Extract the [X, Y] coordinate from the center of the cell holding the provided text.  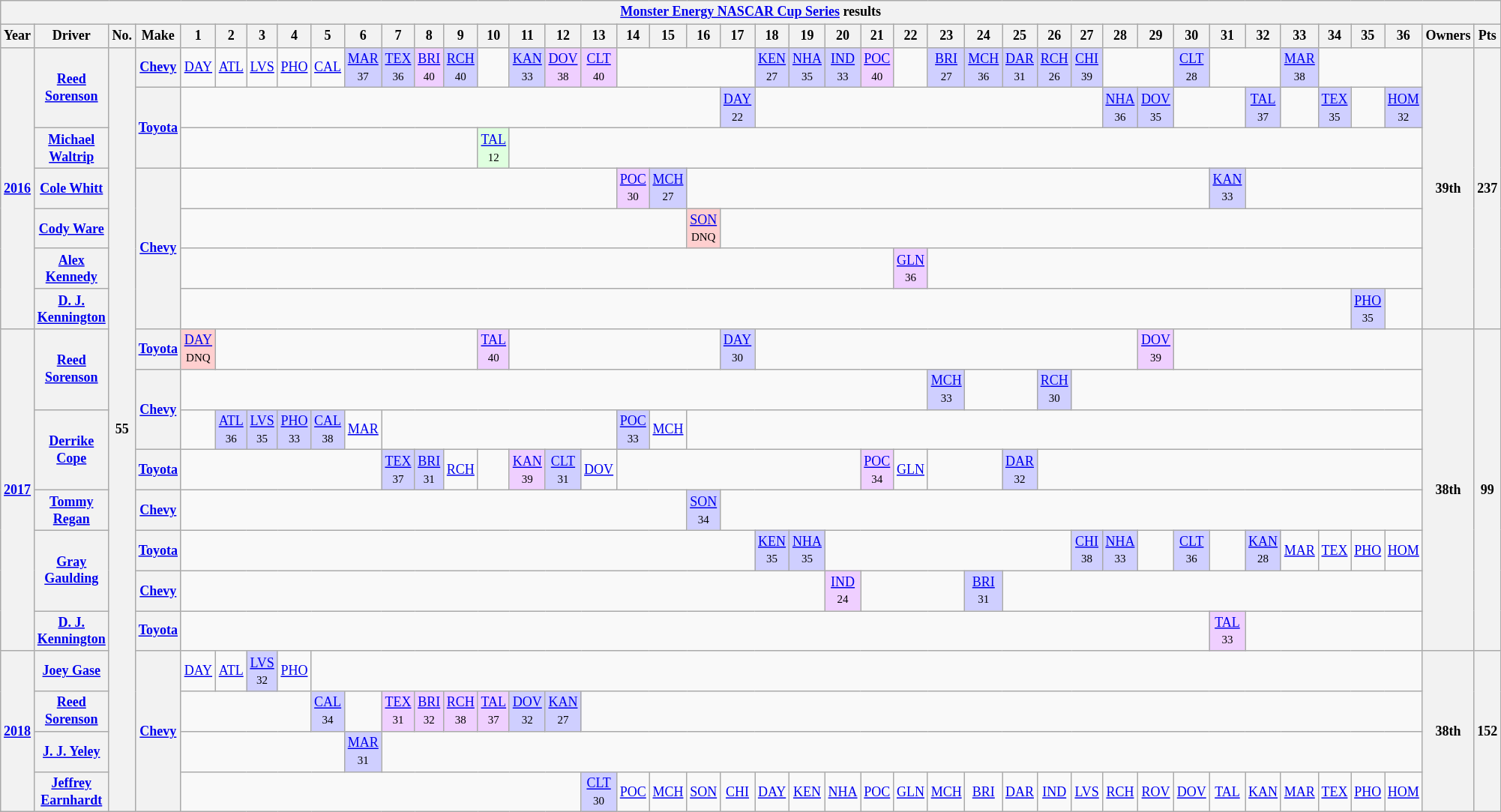
Owners [1449, 36]
Pts [1488, 36]
RCH40 [460, 67]
CLT36 [1191, 550]
NHA36 [1120, 108]
CAL [328, 67]
SONDNQ [703, 229]
TEX37 [398, 470]
19 [807, 36]
BRI32 [429, 712]
IND33 [843, 67]
Driver [71, 36]
10 [493, 36]
Michael Waltrip [71, 148]
3 [262, 36]
GLN36 [911, 268]
TEX35 [1335, 108]
POC40 [877, 67]
2017 [18, 490]
KEN27 [772, 67]
8 [429, 36]
12 [563, 36]
POC33 [633, 430]
Cole Whitt [71, 188]
DOV38 [563, 67]
TEX36 [398, 67]
152 [1488, 732]
Jeffrey Earnhardt [71, 792]
MAR38 [1299, 67]
2018 [18, 732]
99 [1488, 490]
20 [843, 36]
Year [18, 36]
KAN28 [1263, 550]
11 [527, 36]
34 [1335, 36]
DOV32 [527, 712]
4 [294, 36]
36 [1404, 36]
KAN [1263, 792]
CLT40 [599, 67]
POC30 [633, 188]
SON [703, 792]
DOV39 [1156, 349]
25 [1020, 36]
237 [1488, 188]
DAYDNQ [198, 349]
PHO35 [1368, 309]
PHO33 [294, 430]
HOM32 [1404, 108]
CLT31 [563, 470]
DAR31 [1020, 67]
J. J. Yeley [71, 752]
CHI38 [1087, 550]
IND [1054, 792]
16 [703, 36]
55 [121, 430]
BRI40 [429, 67]
No. [121, 36]
MAR37 [363, 67]
SON34 [703, 510]
18 [772, 36]
DAR [1020, 792]
KEN [807, 792]
14 [633, 36]
CHI [738, 792]
KEN35 [772, 550]
22 [911, 36]
MAR31 [363, 752]
KAN39 [527, 470]
Derrike Cope [71, 450]
CAL38 [328, 430]
TAL12 [493, 148]
RCH38 [460, 712]
29 [1156, 36]
TEX31 [398, 712]
6 [363, 36]
2016 [18, 188]
ATL36 [231, 430]
Joey Gase [71, 671]
LVS32 [262, 671]
30 [1191, 36]
MCH36 [984, 67]
35 [1368, 36]
28 [1120, 36]
21 [877, 36]
33 [1299, 36]
CAL34 [328, 712]
9 [460, 36]
Gray Gaulding [71, 570]
MCH27 [668, 188]
DAR32 [1020, 470]
MCH33 [946, 389]
39th [1449, 188]
TAL [1227, 792]
TAL40 [493, 349]
DAY30 [738, 349]
2 [231, 36]
Tommy Regan [71, 510]
Alex Kennedy [71, 268]
31 [1227, 36]
17 [738, 36]
DOV35 [1156, 108]
24 [984, 36]
KAN27 [563, 712]
CHI39 [1087, 67]
27 [1087, 36]
POC34 [877, 470]
CLT28 [1191, 67]
1 [198, 36]
BRI [984, 792]
32 [1263, 36]
26 [1054, 36]
15 [668, 36]
ROV [1156, 792]
DAY22 [738, 108]
RCH26 [1054, 67]
Monster Energy NASCAR Cup Series results [751, 12]
RCH30 [1054, 389]
5 [328, 36]
Cody Ware [71, 229]
7 [398, 36]
13 [599, 36]
TAL33 [1227, 631]
Make [157, 36]
LVS35 [262, 430]
NHA33 [1120, 550]
IND24 [843, 591]
BRI27 [946, 67]
NHA [843, 792]
CLT30 [599, 792]
23 [946, 36]
